Identify which cell holds the provided text, then report its (X, Y) central coordinate. 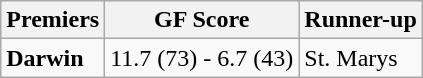
11.7 (73) - 6.7 (43) (202, 58)
GF Score (202, 20)
Runner-up (361, 20)
St. Marys (361, 58)
Premiers (53, 20)
Darwin (53, 58)
